For the text-containing cell, return its midpoint in (x, y) coordinate format. 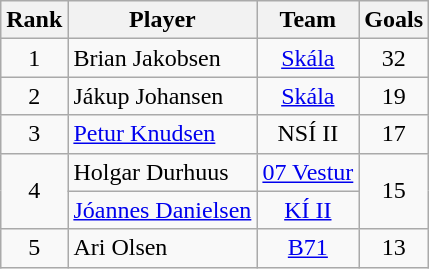
15 (394, 191)
2 (34, 96)
3 (34, 134)
07 Vestur (308, 172)
4 (34, 191)
Player (162, 20)
Brian Jakobsen (162, 58)
B71 (308, 248)
KÍ II (308, 210)
5 (34, 248)
17 (394, 134)
Goals (394, 20)
Jóannes Danielsen (162, 210)
Petur Knudsen (162, 134)
Holgar Durhuus (162, 172)
Ari Olsen (162, 248)
1 (34, 58)
19 (394, 96)
13 (394, 248)
32 (394, 58)
NSÍ II (308, 134)
Rank (34, 20)
Jákup Johansen (162, 96)
Team (308, 20)
